Capture the cell that displays the provided text and extract its (x, y) central coordinate. 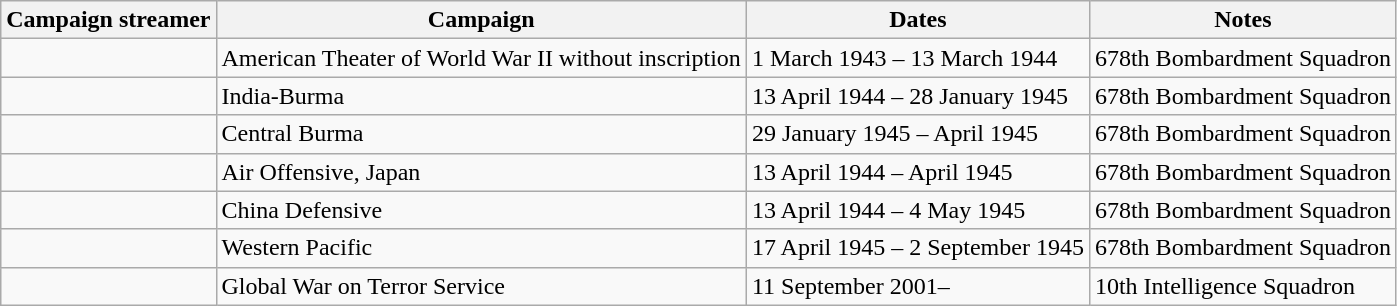
13 April 1944 – April 1945 (918, 172)
Campaign (481, 20)
Western Pacific (481, 248)
Dates (918, 20)
Global War on Terror Service (481, 286)
Notes (1242, 20)
11 September 2001– (918, 286)
10th Intelligence Squadron (1242, 286)
Central Burma (481, 134)
Campaign streamer (108, 20)
India-Burma (481, 96)
13 April 1944 – 4 May 1945 (918, 210)
17 April 1945 – 2 September 1945 (918, 248)
29 January 1945 – April 1945 (918, 134)
China Defensive (481, 210)
American Theater of World War II without inscription (481, 58)
1 March 1943 – 13 March 1944 (918, 58)
Air Offensive, Japan (481, 172)
13 April 1944 – 28 January 1945 (918, 96)
